For the text-containing cell, return its midpoint in [X, Y] coordinate format. 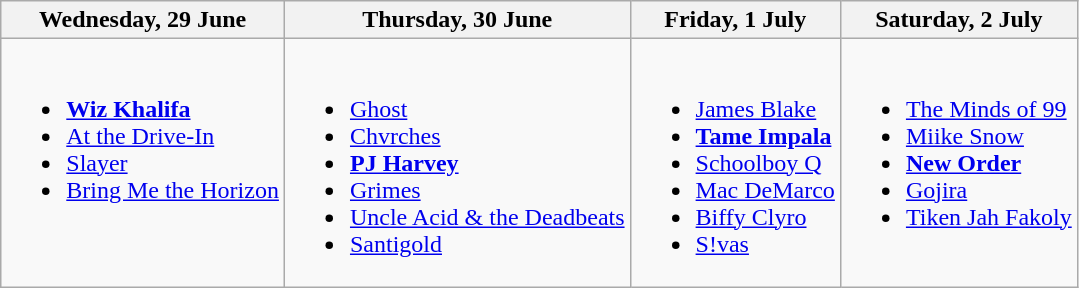
Friday, 1 July [735, 20]
The Minds of 99Miike SnowNew OrderGojiraTiken Jah Fakoly [958, 163]
GhostChvrchesPJ HarveyGrimesUncle Acid & the DeadbeatsSantigold [457, 163]
Wednesday, 29 June [143, 20]
Wiz KhalifaAt the Drive-InSlayerBring Me the Horizon [143, 163]
James BlakeTame ImpalaSchoolboy QMac DeMarcoBiffy ClyroS!vas [735, 163]
Thursday, 30 June [457, 20]
Saturday, 2 July [958, 20]
